Capture the cell that displays the provided text and extract its [X, Y] central coordinate. 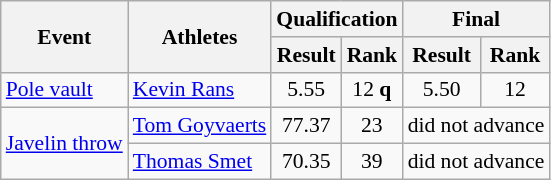
12 [516, 90]
Final [476, 19]
Qualification [336, 19]
5.50 [442, 90]
23 [372, 126]
Javelin throw [64, 144]
12 q [372, 90]
5.55 [306, 90]
39 [372, 162]
Athletes [200, 36]
77.37 [306, 126]
Tom Goyvaerts [200, 126]
Thomas Smet [200, 162]
Event [64, 36]
Pole vault [64, 90]
Kevin Rans [200, 90]
70.35 [306, 162]
